Provide the (X, Y) coordinate of the cell's center where the given text is located.  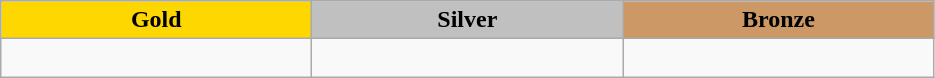
Bronze (778, 20)
Gold (156, 20)
Silver (468, 20)
